Provide the (x, y) coordinate of the cell's center where the given text is located.  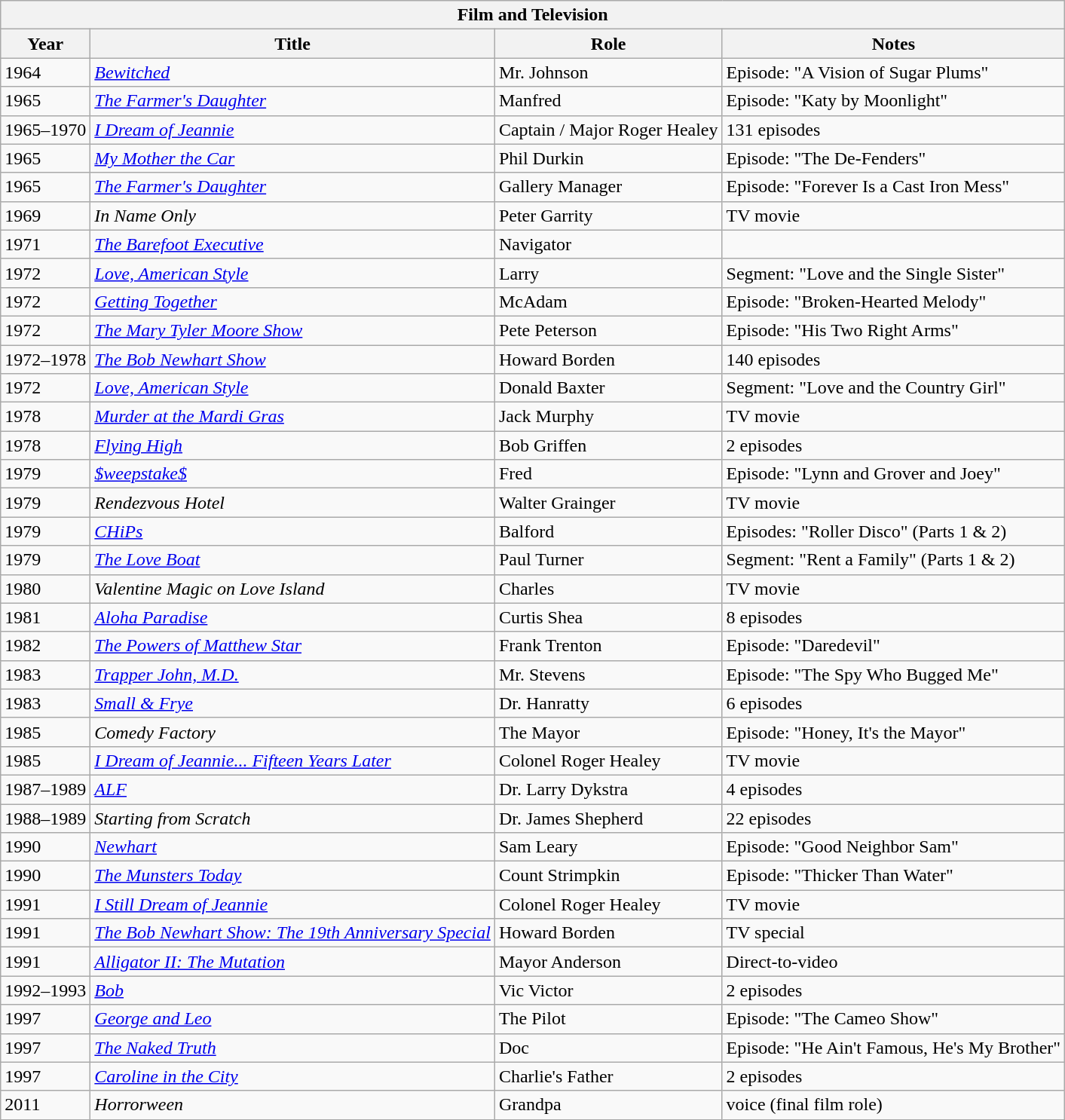
131 episodes (894, 130)
Balford (608, 531)
Charlie's Father (608, 1076)
Count Strimpkin (608, 876)
I Still Dream of Jeannie (292, 904)
Dr. Larry Dykstra (608, 789)
Frank Trenton (608, 646)
Title (292, 44)
Episode: "He Ain't Famous, He's My Brother" (894, 1048)
Episode: "The De-Fenders" (894, 158)
The Bob Newhart Show (292, 360)
Mayor Anderson (608, 962)
Gallery Manager (608, 187)
Horrorween (292, 1105)
Bewitched (292, 72)
Year (45, 44)
TV special (894, 933)
Pete Peterson (608, 330)
Walter Grainger (608, 503)
Rendezvous Hotel (292, 503)
Caroline in the City (292, 1076)
The Pilot (608, 1019)
voice (final film role) (894, 1105)
Bob Griffen (608, 445)
Grandpa (608, 1105)
Doc (608, 1048)
1964 (45, 72)
George and Leo (292, 1019)
Captain / Major Roger Healey (608, 130)
1981 (45, 617)
Manfred (608, 101)
Episode: "Daredevil" (894, 646)
The Barefoot Executive (292, 244)
$weepstake$ (292, 474)
In Name Only (292, 216)
The Mary Tyler Moore Show (292, 330)
Donald Baxter (608, 388)
Episode: "A Vision of Sugar Plums" (894, 72)
Episode: "The Cameo Show" (894, 1019)
Mr. Stevens (608, 675)
McAdam (608, 301)
Episode: "Broken-Hearted Melody" (894, 301)
Episode: "Katy by Moonlight" (894, 101)
Mr. Johnson (608, 72)
Film and Television (533, 15)
4 episodes (894, 789)
1972–1978 (45, 360)
6 episodes (894, 703)
Segment: "Love and the Single Sister" (894, 273)
Notes (894, 44)
Valentine Magic on Love Island (292, 589)
Peter Garrity (608, 216)
Curtis Shea (608, 617)
The Naked Truth (292, 1048)
8 episodes (894, 617)
Episode: "Good Neighbor Sam" (894, 847)
Comedy Factory (292, 732)
Direct-to-video (894, 962)
Small & Frye (292, 703)
The Mayor (608, 732)
Getting Together (292, 301)
Trapper John, M.D. (292, 675)
Aloha Paradise (292, 617)
1988–1989 (45, 818)
The Bob Newhart Show: The 19th Anniversary Special (292, 933)
Episode: "Thicker Than Water" (894, 876)
Charles (608, 589)
Alligator II: The Mutation (292, 962)
Episode: "His Two Right Arms" (894, 330)
ALF (292, 789)
I Dream of Jeannie (292, 130)
Episode: "Forever Is a Cast Iron Mess" (894, 187)
2011 (45, 1105)
1987–1989 (45, 789)
1982 (45, 646)
Episodes: "Roller Disco" (Parts 1 & 2) (894, 531)
140 episodes (894, 360)
My Mother the Car (292, 158)
Episode: "Lynn and Grover and Joey" (894, 474)
1980 (45, 589)
Sam Leary (608, 847)
The Munsters Today (292, 876)
Bob (292, 990)
Newhart (292, 847)
Phil Durkin (608, 158)
Jack Murphy (608, 417)
Dr. Hanratty (608, 703)
Dr. James Shepherd (608, 818)
Navigator (608, 244)
Role (608, 44)
Vic Victor (608, 990)
Episode: "Honey, It's the Mayor" (894, 732)
22 episodes (894, 818)
Segment: "Rent a Family" (Parts 1 & 2) (894, 560)
CHiPs (292, 531)
The Powers of Matthew Star (292, 646)
Fred (608, 474)
Starting from Scratch (292, 818)
1992–1993 (45, 990)
1969 (45, 216)
Flying High (292, 445)
Paul Turner (608, 560)
Larry (608, 273)
Episode: "The Spy Who Bugged Me" (894, 675)
1965–1970 (45, 130)
Segment: "Love and the Country Girl" (894, 388)
The Love Boat (292, 560)
Murder at the Mardi Gras (292, 417)
1971 (45, 244)
I Dream of Jeannie... Fifteen Years Later (292, 760)
